Provide the (X, Y) coordinate of the cell's center where the given text is located.  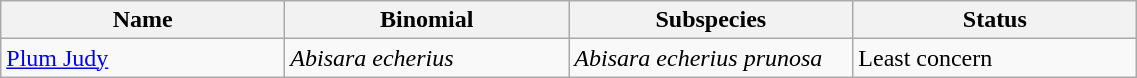
Plum Judy (143, 58)
Abisara echerius (427, 58)
Status (995, 20)
Least concern (995, 58)
Subspecies (711, 20)
Abisara echerius prunosa (711, 58)
Name (143, 20)
Binomial (427, 20)
